Capture the cell that displays the provided text and extract its [X, Y] central coordinate. 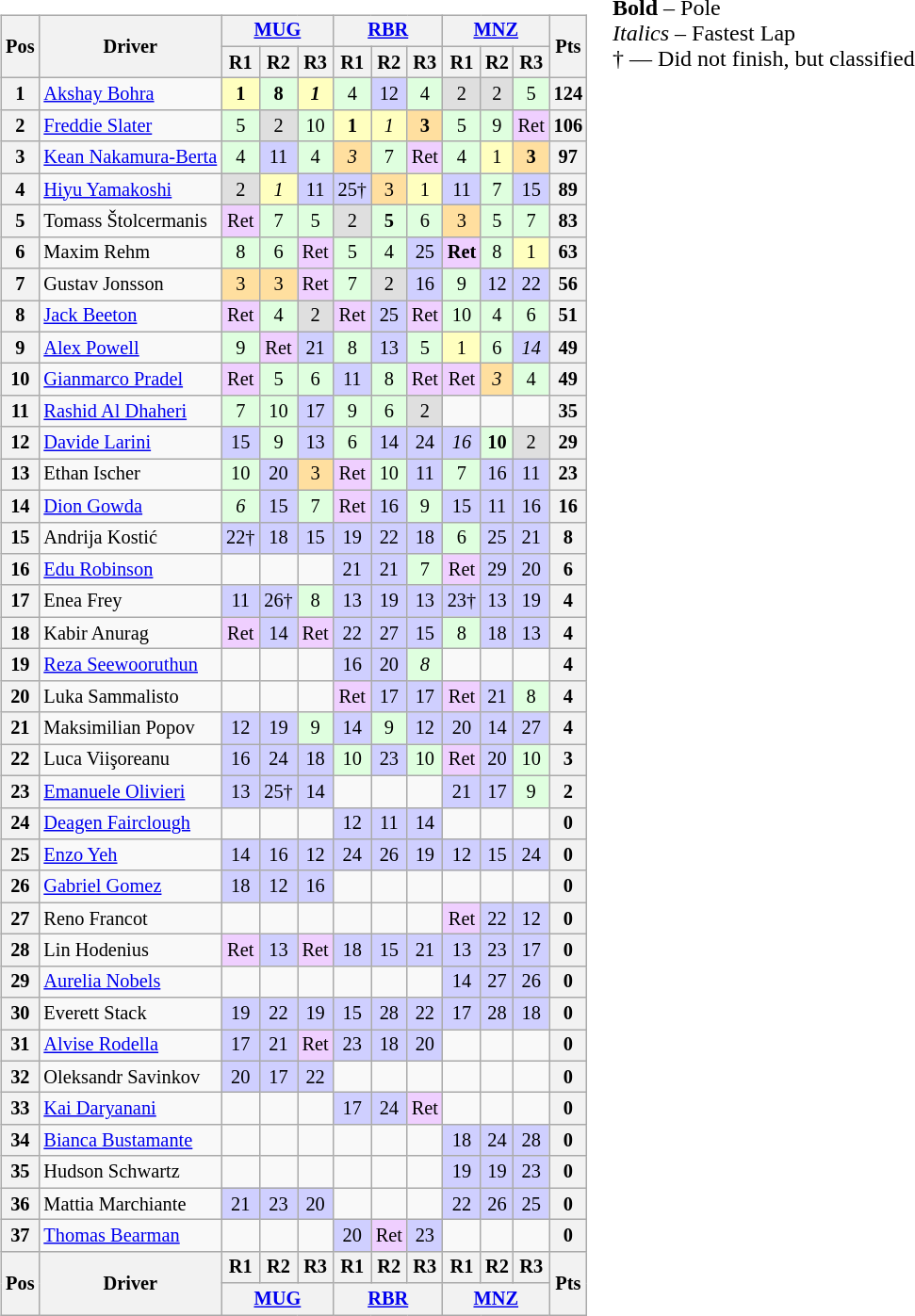
83 [568, 221]
37 [20, 1236]
22† [240, 538]
Maksimilian Popov [130, 728]
56 [568, 284]
Everett Stack [130, 1014]
89 [568, 189]
Freddie Slater [130, 126]
97 [568, 157]
Maxim Rehm [130, 252]
Reza Seewooruthun [130, 665]
23† [462, 601]
Dion Gowda [130, 506]
Aurelia Nobels [130, 982]
Bianca Bustamante [130, 1141]
51 [568, 317]
Mattia Marchiante [130, 1204]
Enea Frey [130, 601]
Luka Sammalisto [130, 696]
32 [20, 1077]
Emanuele Olivieri [130, 791]
Gianmarco Pradel [130, 380]
33 [20, 1109]
Luca Viişoreanu [130, 760]
Lin Hodenius [130, 950]
Hiyu Yamakoshi [130, 189]
34 [20, 1141]
Ethan Ischer [130, 475]
Jack Beeton [130, 317]
Enzo Yeh [130, 855]
Deagen Fairclough [130, 823]
Gabriel Gomez [130, 886]
Thomas Bearman [130, 1236]
Tomass Štolcermanis [130, 221]
31 [20, 1046]
Rashid Al Dhaheri [130, 412]
Gustav Jonsson [130, 284]
Edu Robinson [130, 570]
Davide Larini [130, 443]
30 [20, 1014]
Kean Nakamura-Berta [130, 157]
124 [568, 94]
106 [568, 126]
Reno Francot [130, 918]
26† [278, 601]
Alex Powell [130, 348]
Alvise Rodella [130, 1046]
Oleksandr Savinkov [130, 1077]
Akshay Bohra [130, 94]
63 [568, 252]
36 [20, 1204]
Hudson Schwartz [130, 1172]
Kai Daryanani [130, 1109]
Andrija Kostić [130, 538]
Kabir Anurag [130, 633]
